Return the [x, y] coordinate for the center point of the cell that contains the specified text.  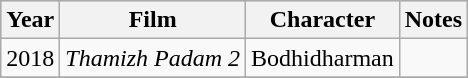
Year [30, 20]
Notes [433, 20]
Character [323, 20]
Thamizh Padam 2 [153, 58]
2018 [30, 58]
Bodhidharman [323, 58]
Film [153, 20]
